Return (x, y) of the center of cell containing provided text 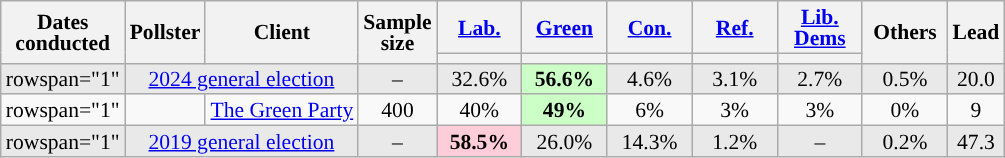
9 (976, 110)
Pollster (166, 32)
Client (282, 32)
Sample size (397, 32)
40% (480, 110)
32.6% (480, 78)
Others (904, 32)
400 (397, 110)
Ref. (734, 27)
0% (904, 110)
The Green Party (282, 110)
26.0% (564, 142)
20.0 (976, 78)
47.3 (976, 142)
2.7% (820, 78)
Lab. (480, 27)
2019 general election (242, 142)
Lead (976, 32)
49% (564, 110)
3.1% (734, 78)
Con. (650, 27)
4.6% (650, 78)
Dates conducted (63, 32)
6% (650, 110)
0.2% (904, 142)
2024 general election (242, 78)
1.2% (734, 142)
Lib. Dems (820, 27)
56.6% (564, 78)
58.5% (480, 142)
14.3% (650, 142)
Green (564, 27)
0.5% (904, 78)
